Determine the (X, Y) coordinate at the center of the cell enclosing the given text.  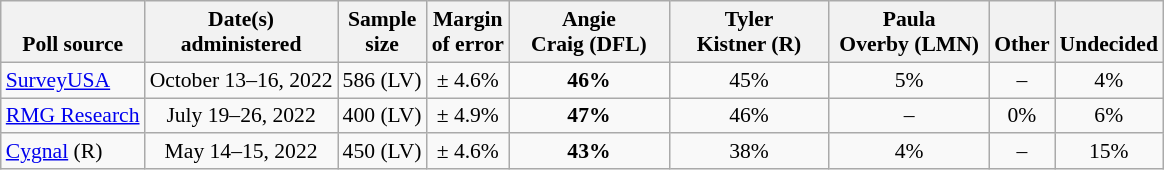
Undecided (1109, 32)
Marginof error (468, 32)
± 4.9% (468, 116)
RMG Research (73, 116)
TylerKistner (R) (749, 32)
Samplesize (382, 32)
Poll source (73, 32)
6% (1109, 116)
AngieCraig (DFL) (589, 32)
Cygnal (R) (73, 152)
45% (749, 80)
May 14–15, 2022 (242, 152)
5% (909, 80)
586 (LV) (382, 80)
Date(s)administered (242, 32)
0% (1022, 116)
October 13–16, 2022 (242, 80)
450 (LV) (382, 152)
400 (LV) (382, 116)
PaulaOverby (LMN) (909, 32)
15% (1109, 152)
July 19–26, 2022 (242, 116)
43% (589, 152)
47% (589, 116)
SurveyUSA (73, 80)
Other (1022, 32)
38% (749, 152)
